Output the [x, y] coordinate of the center of the cell containing the given text.  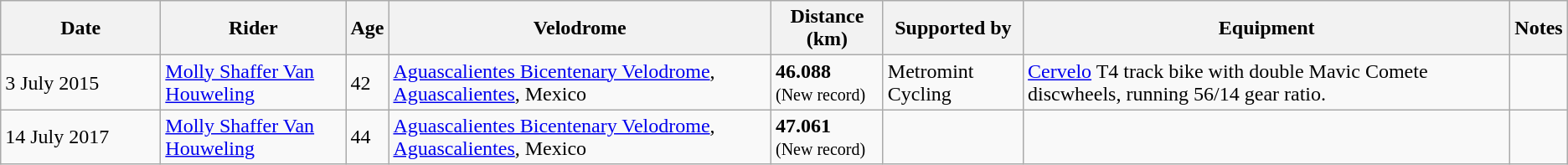
44 [367, 137]
3 July 2015 [80, 82]
46.088(New record) [827, 82]
Rider [253, 28]
Metromint Cycling [953, 82]
Date [80, 28]
Age [367, 28]
47.061(New record) [827, 137]
Distance (km) [827, 28]
42 [367, 82]
Equipment [1266, 28]
Velodrome [580, 28]
14 July 2017 [80, 137]
Supported by [953, 28]
Notes [1539, 28]
Cervelo T4 track bike with double Mavic Comete discwheels, running 56/14 gear ratio. [1266, 82]
